Determine the [x, y] coordinate at the center of the cell enclosing the given text.  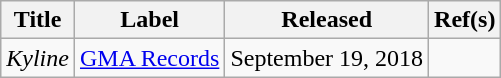
Title [38, 20]
GMA Records [149, 58]
Label [149, 20]
September 19, 2018 [327, 58]
Kyline [38, 58]
Ref(s) [465, 20]
Released [327, 20]
